Return [X, Y] of the center of cell containing provided text 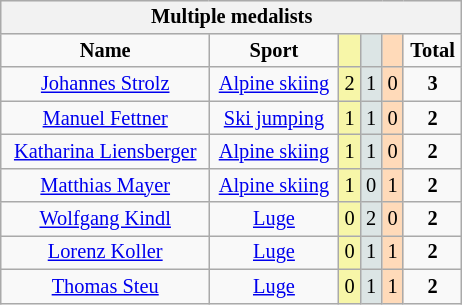
Name [105, 51]
3 [432, 84]
Manuel Fettner [105, 118]
Ski jumping [274, 118]
Sport [274, 51]
Matthias Mayer [105, 185]
Wolfgang Kindl [105, 219]
Johannes Strolz [105, 84]
Katharina Liensberger [105, 152]
Thomas Steu [105, 286]
Lorenz Koller [105, 253]
Multiple medalists [231, 17]
Total [432, 51]
